Find where the given text appears and provide that cell's center as [x, y] coordinate. 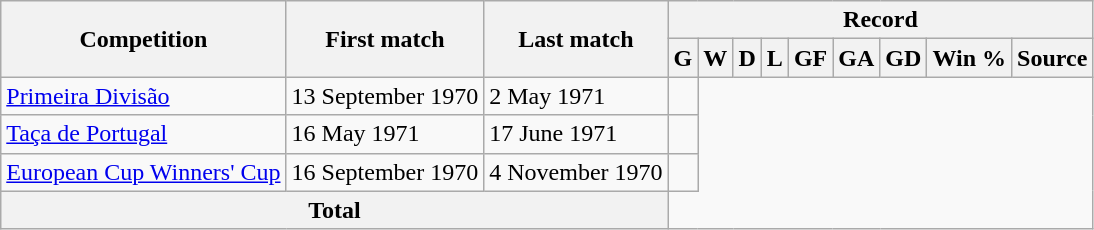
Primeira Divisão [144, 96]
Taça de Portugal [144, 134]
G [683, 58]
W [716, 58]
GA [856, 58]
13 September 1970 [385, 96]
Competition [144, 39]
2 May 1971 [576, 96]
D [747, 58]
L [774, 58]
European Cup Winners' Cup [144, 172]
First match [385, 39]
Last match [576, 39]
16 September 1970 [385, 172]
Record [880, 20]
GF [810, 58]
4 November 1970 [576, 172]
16 May 1971 [385, 134]
17 June 1971 [576, 134]
GD [904, 58]
Total [334, 210]
Source [1052, 58]
Win % [970, 58]
